Output the [X, Y] coordinate of the center of the cell containing the given text.  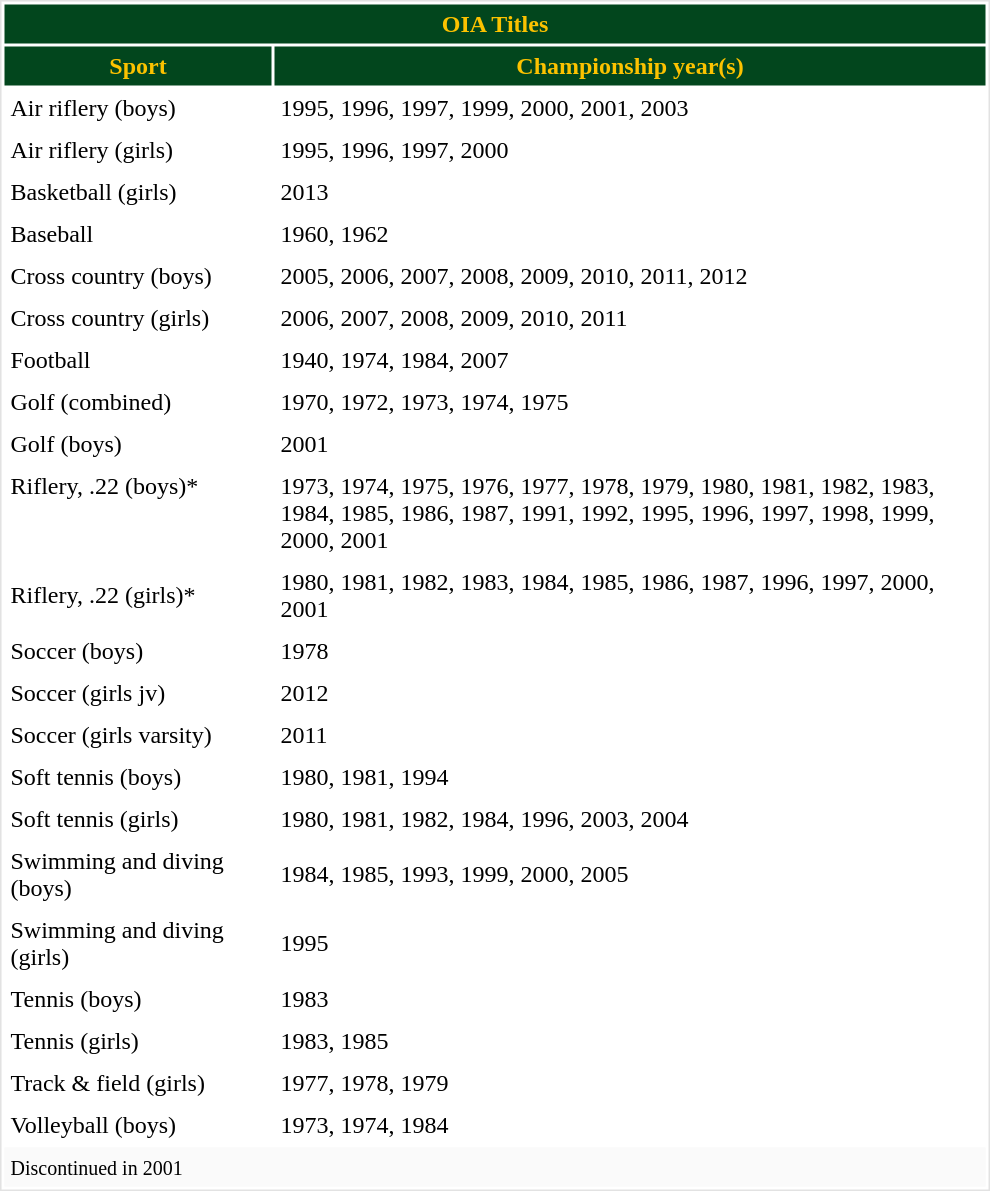
1970, 1972, 1973, 1974, 1975 [630, 402]
Championship year(s) [630, 66]
1995, 1996, 1997, 2000 [630, 150]
Tennis (girls) [138, 1042]
Football [138, 360]
Air riflery (boys) [138, 108]
Basketball (girls) [138, 192]
1978 [630, 652]
Track & field (girls) [138, 1084]
1983, 1985 [630, 1042]
Sport [138, 66]
1973, 1974, 1975, 1976, 1977, 1978, 1979, 1980, 1981, 1982, 1983, 1984, 1985, 1986, 1987, 1991, 1992, 1995, 1996, 1997, 1998, 1999, 2000, 2001 [630, 512]
Air riflery (girls) [138, 150]
Swimming and diving (boys) [138, 875]
1980, 1981, 1994 [630, 778]
Golf (combined) [138, 402]
1973, 1974, 1984 [630, 1126]
Discontinued in 2001 [494, 1168]
1984, 1985, 1993, 1999, 2000, 2005 [630, 875]
2001 [630, 444]
Soccer (boys) [138, 652]
2013 [630, 192]
Swimming and diving (girls) [138, 943]
Soft tennis (girls) [138, 820]
Cross country (boys) [138, 276]
2012 [630, 694]
2005, 2006, 2007, 2008, 2009, 2010, 2011, 2012 [630, 276]
1995 [630, 943]
1980, 1981, 1982, 1984, 1996, 2003, 2004 [630, 820]
Baseball [138, 234]
OIA Titles [494, 24]
1940, 1974, 1984, 2007 [630, 360]
Riflery, .22 (boys)* [138, 512]
Soft tennis (boys) [138, 778]
1977, 1978, 1979 [630, 1084]
1995, 1996, 1997, 1999, 2000, 2001, 2003 [630, 108]
Soccer (girls varsity) [138, 736]
1960, 1962 [630, 234]
Tennis (boys) [138, 1000]
2011 [630, 736]
Soccer (girls jv) [138, 694]
2006, 2007, 2008, 2009, 2010, 2011 [630, 318]
1983 [630, 1000]
Golf (boys) [138, 444]
Cross country (girls) [138, 318]
Riflery, .22 (girls)* [138, 595]
1980, 1981, 1982, 1983, 1984, 1985, 1986, 1987, 1996, 1997, 2000, 2001 [630, 595]
Volleyball (boys) [138, 1126]
